Pinpoint the cell where the given text exists, returning its [X, Y] midpoint coordinate. 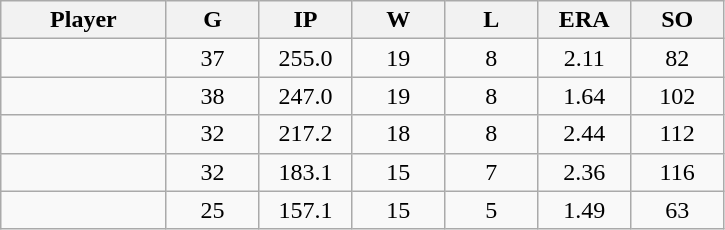
82 [678, 58]
116 [678, 172]
2.44 [584, 134]
7 [492, 172]
SO [678, 20]
217.2 [306, 134]
247.0 [306, 96]
L [492, 20]
G [212, 20]
63 [678, 210]
18 [398, 134]
W [398, 20]
1.49 [584, 210]
37 [212, 58]
1.64 [584, 96]
2.36 [584, 172]
2.11 [584, 58]
183.1 [306, 172]
ERA [584, 20]
255.0 [306, 58]
38 [212, 96]
IP [306, 20]
Player [84, 20]
112 [678, 134]
5 [492, 210]
25 [212, 210]
157.1 [306, 210]
102 [678, 96]
